For the text-containing cell, return its midpoint in [x, y] coordinate format. 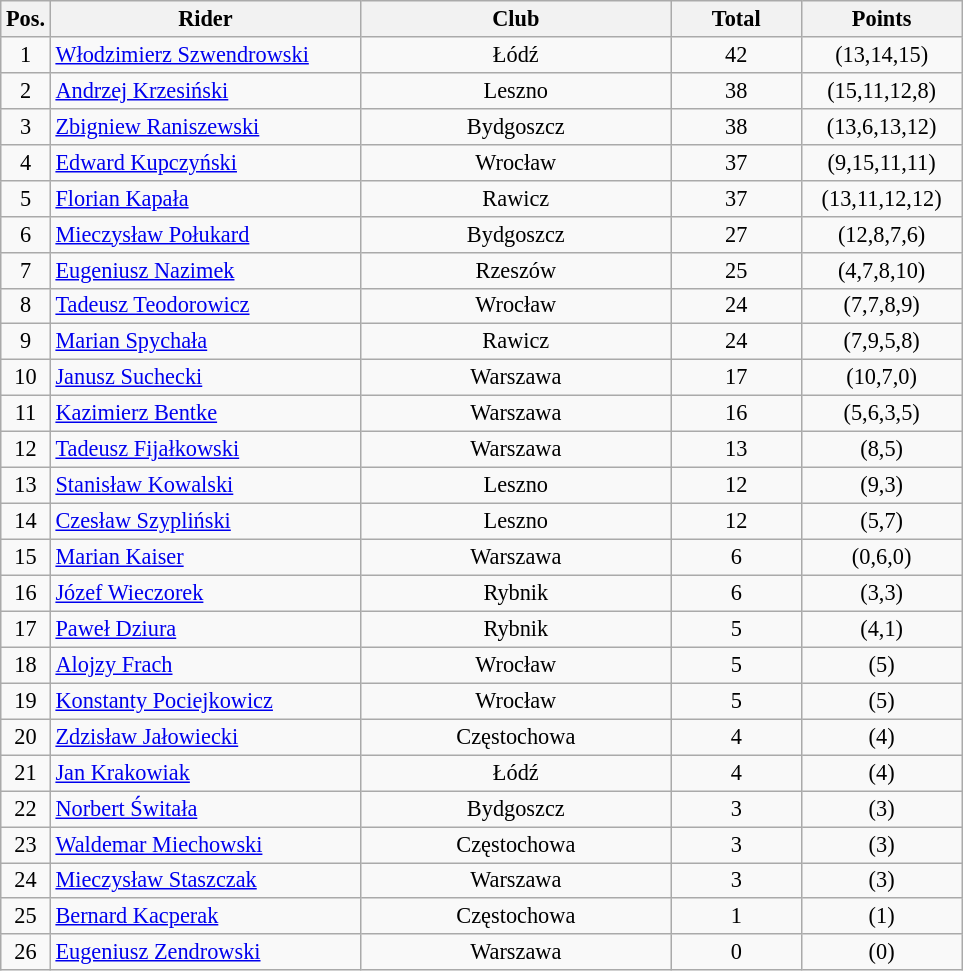
Andrzej Krzesiński [205, 90]
10 [26, 378]
14 [26, 521]
(15,11,12,8) [881, 90]
(0,6,0) [881, 557]
Rzeszów [516, 270]
Florian Kapała [205, 198]
Zbigniew Raniszewski [205, 126]
Total [736, 19]
(0) [881, 952]
Tadeusz Teodorowicz [205, 306]
Włodzimierz Szwendrowski [205, 55]
15 [26, 557]
Zdzisław Jałowiecki [205, 737]
19 [26, 701]
(13,6,13,12) [881, 126]
Edward Kupczyński [205, 162]
(13,11,12,12) [881, 198]
8 [26, 306]
Tadeusz Fijałkowski [205, 450]
Kazimierz Bentke [205, 414]
(5,6,3,5) [881, 414]
Norbert Świtała [205, 809]
42 [736, 55]
(3,3) [881, 593]
Stanisław Kowalski [205, 485]
Club [516, 19]
27 [736, 234]
Józef Wieczorek [205, 593]
23 [26, 844]
7 [26, 270]
(9,15,11,11) [881, 162]
Jan Krakowiak [205, 773]
Waldemar Miechowski [205, 844]
(4,7,8,10) [881, 270]
(12,8,7,6) [881, 234]
(4,1) [881, 629]
26 [26, 952]
0 [736, 952]
9 [26, 342]
Mieczysław Połukard [205, 234]
21 [26, 773]
Paweł Dziura [205, 629]
(10,7,0) [881, 378]
2 [26, 90]
Marian Spychała [205, 342]
Bernard Kacperak [205, 916]
11 [26, 414]
Marian Kaiser [205, 557]
(1) [881, 916]
(5,7) [881, 521]
Pos. [26, 19]
Rider [205, 19]
Points [881, 19]
Alojzy Frach [205, 665]
Czesław Szypliński [205, 521]
Eugeniusz Nazimek [205, 270]
Konstanty Pociejkowicz [205, 701]
(7,7,8,9) [881, 306]
(13,14,15) [881, 55]
(9,3) [881, 485]
(8,5) [881, 450]
Mieczysław Staszczak [205, 880]
(7,9,5,8) [881, 342]
Janusz Suchecki [205, 378]
22 [26, 809]
Eugeniusz Zendrowski [205, 952]
20 [26, 737]
18 [26, 665]
